Detect which cell encompasses the target text, then output its [x, y] center coordinate. 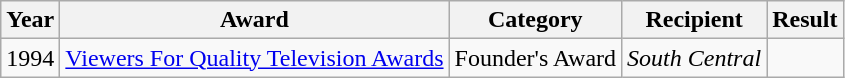
Award [254, 20]
Year [30, 20]
Result [805, 20]
Founder's Award [535, 58]
Category [535, 20]
Viewers For Quality Television Awards [254, 58]
1994 [30, 58]
Recipient [694, 20]
South Central [694, 58]
